Search for the cell housing the specified text and yield its [x, y] center coordinate. 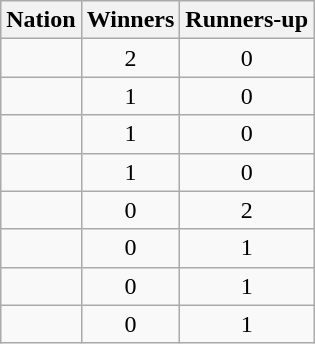
Winners [130, 20]
Nation [41, 20]
Runners-up [247, 20]
